For the text-containing cell, return its midpoint in [X, Y] coordinate format. 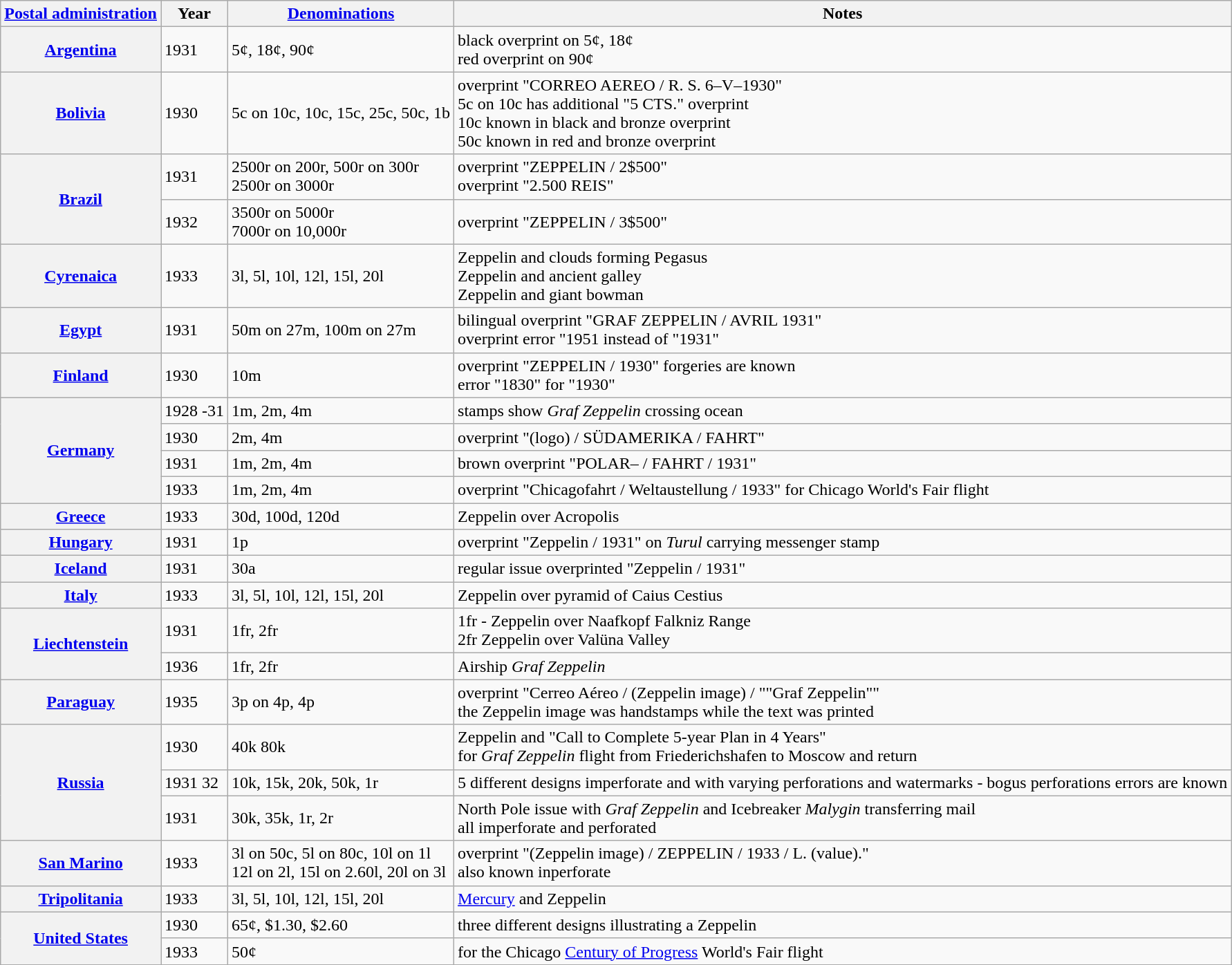
30a [342, 569]
30k, 35k, 1r, 2r [342, 818]
Argentina [81, 50]
black overprint on 5¢, 18¢red overprint on 90¢ [843, 50]
Year [194, 14]
5 different designs imperforate and with varying perforations and watermarks - bogus perforations errors are known [843, 783]
Zeppelin and clouds forming PegasusZeppelin and ancient galleyZeppelin and giant bowman [843, 276]
1p [342, 543]
overprint "(Zeppelin image) / ZEPPELIN / 1933 / L. (value)."also known inperforate [843, 863]
Zeppelin over Acropolis [843, 516]
Postal administration [81, 14]
Zeppelin over pyramid of Caius Cestius [843, 595]
three different designs illustrating a Zeppelin [843, 925]
stamps show Graf Zeppelin crossing ocean [843, 411]
overprint "Zeppelin / 1931" on Turul carrying messenger stamp [843, 543]
Egypt [81, 330]
1931 32 [194, 783]
50¢ [342, 951]
overprint "Chicagofahrt / Weltaustellung / 1933" for Chicago World's Fair flight [843, 489]
for the Chicago Century of Progress World's Fair flight [843, 951]
Paraguay [81, 702]
bilingual overprint "GRAF ZEPPELIN / AVRIL 1931"overprint error "1951 instead of "1931" [843, 330]
40k 80k [342, 747]
brown overprint "POLAR– / FAHRT / 1931" [843, 463]
Bolivia [81, 113]
10m [342, 375]
overprint "ZEPPELIN / 2$500" overprint "2.500 REIS" [843, 177]
overprint "(logo) / SÜDAMERIKA / FAHRT" [843, 437]
overprint "Cerreo Aéreo / (Zeppelin image) / ""Graf Zeppelin""the Zeppelin image was handstamps while the text was printed [843, 702]
Finland [81, 375]
1936 [194, 666]
Tripolitania [81, 899]
2500r on 200r, 500r on 300r 2500r on 3000r [342, 177]
Russia [81, 783]
5c on 10c, 10c, 15c, 25c, 50c, 1b [342, 113]
3l on 50c, 5l on 80c, 10l on 1l12l on 2l, 15l on 2.60l, 20l on 3l [342, 863]
10k, 15k, 20k, 50k, 1r [342, 783]
regular issue overprinted "Zeppelin / 1931" [843, 569]
Notes [843, 14]
1932 [194, 221]
3500r on 5000r7000r on 10,000r [342, 221]
30d, 100d, 120d [342, 516]
overprint "ZEPPELIN / 3$500" [843, 221]
Zeppelin and "Call to Complete 5-year Plan in 4 Years" for Graf Zeppelin flight from Friederichshafen to Moscow and return [843, 747]
Cyrenaica [81, 276]
Denominations [342, 14]
Italy [81, 595]
1fr - Zeppelin over Naafkopf Falkniz Range2fr Zeppelin over Valüna Valley [843, 630]
Greece [81, 516]
overprint "ZEPPELIN / 1930" forgeries are knownerror "1830" for "1930" [843, 375]
50m on 27m, 100m on 27m [342, 330]
Hungary [81, 543]
North Pole issue with Graf Zeppelin and Icebreaker Malygin transferring mail all imperforate and perforated [843, 818]
Airship Graf Zeppelin [843, 666]
Liechtenstein [81, 644]
65¢, $1.30, $2.60 [342, 925]
San Marino [81, 863]
United States [81, 938]
Mercury and Zeppelin [843, 899]
2m, 4m [342, 437]
Brazil [81, 199]
Germany [81, 450]
Iceland [81, 569]
1928 -31 [194, 411]
3p on 4p, 4p [342, 702]
1935 [194, 702]
5¢, 18¢, 90¢ [342, 50]
